Return the (X, Y) coordinate for the center point of the cell that contains the specified text.  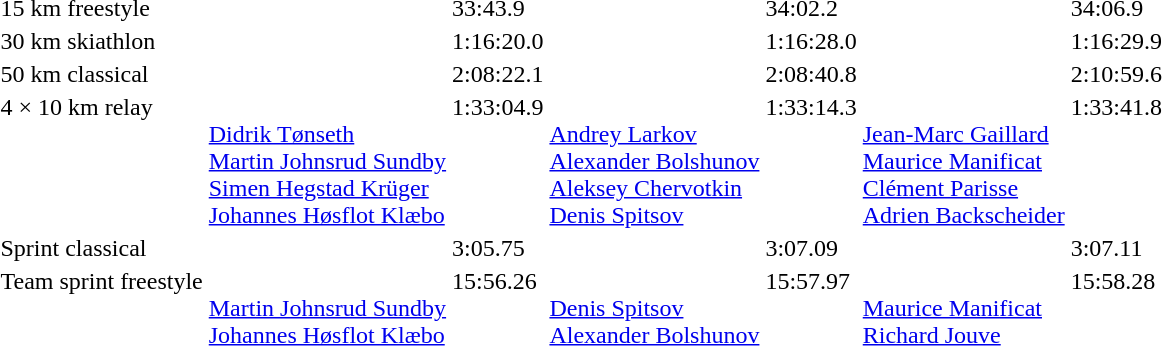
3:05.75 (498, 248)
1:16:28.0 (811, 41)
1:33:04.9 (498, 161)
1:16:20.0 (498, 41)
2:08:40.8 (811, 74)
Andrey LarkovAlexander BolshunovAleksey ChervotkinDenis Spitsov (654, 161)
Didrik TønsethMartin Johnsrud SundbySimen Hegstad KrügerJohannes Høsflot Klæbo (327, 161)
2:08:22.1 (498, 74)
Jean-Marc GaillardMaurice ManificatClément ParisseAdrien Backscheider (964, 161)
1:33:14.3 (811, 161)
3:07.09 (811, 248)
